Return (X, Y) of the center of cell containing provided text 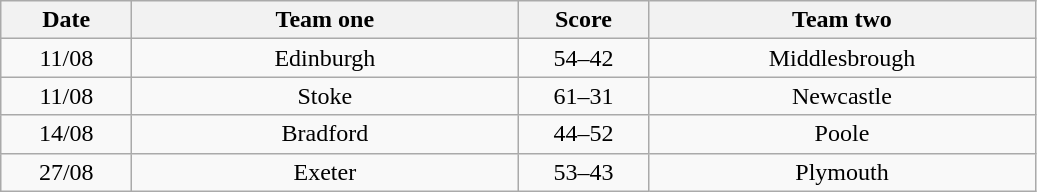
Edinburgh (325, 58)
Team two (842, 20)
Middlesbrough (842, 58)
53–43 (584, 172)
54–42 (584, 58)
27/08 (66, 172)
Newcastle (842, 96)
Plymouth (842, 172)
Date (66, 20)
Team one (325, 20)
Poole (842, 134)
61–31 (584, 96)
14/08 (66, 134)
Bradford (325, 134)
Score (584, 20)
Exeter (325, 172)
44–52 (584, 134)
Stoke (325, 96)
